Provide the [x, y] coordinate of the cell's center where the given text is located.  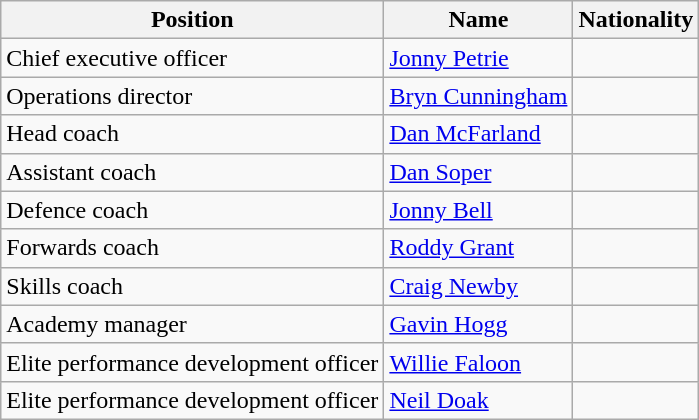
Chief executive officer [192, 58]
Nationality [636, 20]
Willie Faloon [478, 362]
Forwards coach [192, 248]
Assistant coach [192, 172]
Defence coach [192, 210]
Academy manager [192, 324]
Dan Soper [478, 172]
Neil Doak [478, 400]
Craig Newby [478, 286]
Head coach [192, 134]
Name [478, 20]
Gavin Hogg [478, 324]
Jonny Bell [478, 210]
Skills coach [192, 286]
Bryn Cunningham [478, 96]
Operations director [192, 96]
Dan McFarland [478, 134]
Roddy Grant [478, 248]
Position [192, 20]
Jonny Petrie [478, 58]
